Scan for the cell matching the given text and deliver its (x, y) coordinate at center. 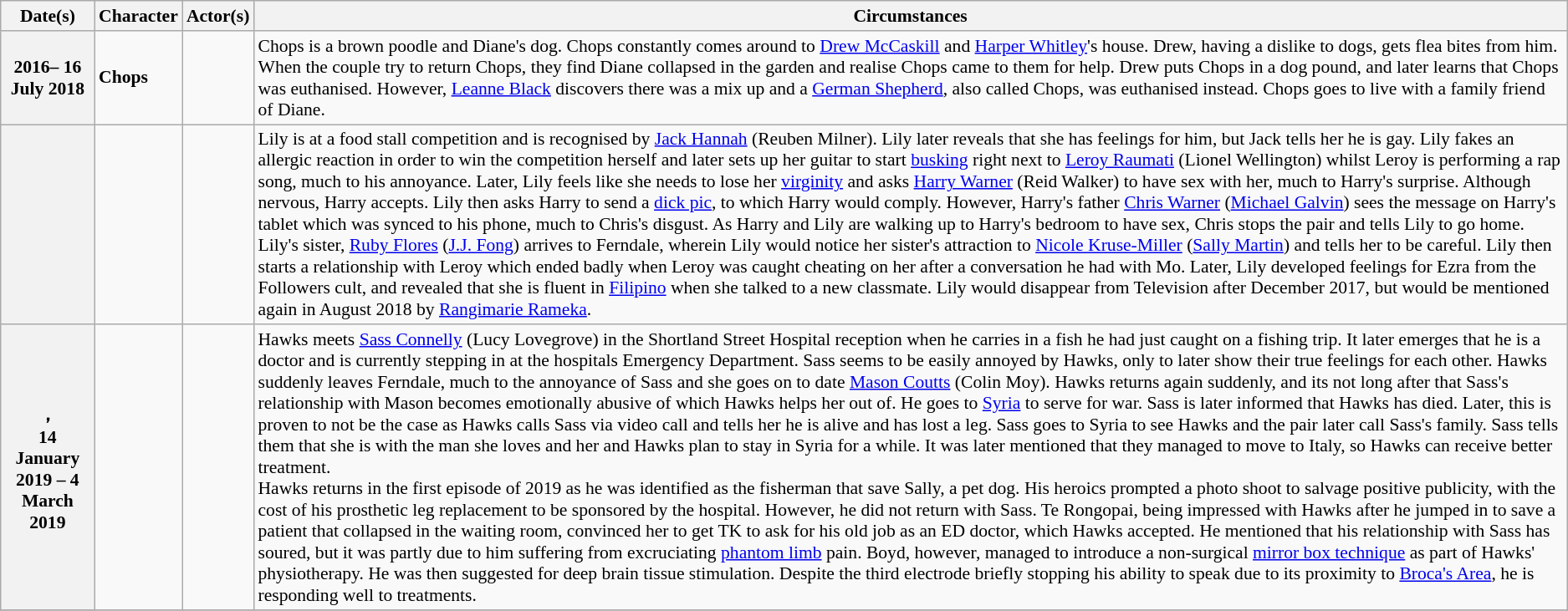
2016– 16 July 2018 (48, 78)
Circumstances (910, 16)
Character (139, 16)
Actor(s) (218, 16)
，14 January 2019 – 4 March 2019 (48, 468)
Date(s) (48, 16)
Chops (139, 78)
